Return [X, Y] of the center of cell containing provided text 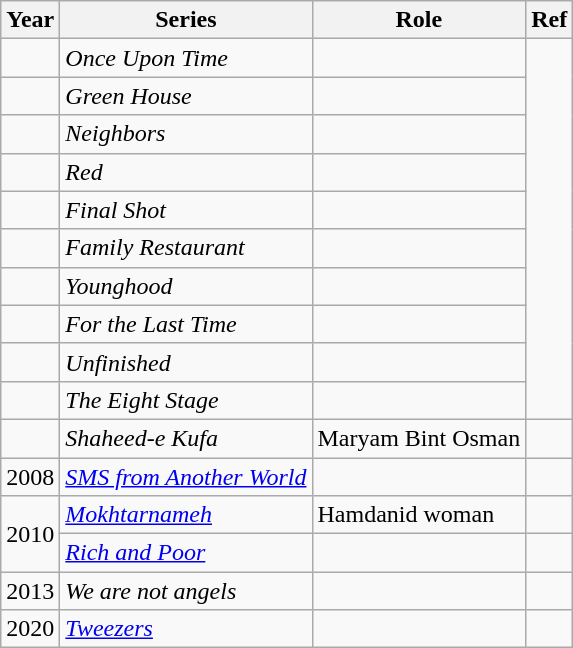
Red [186, 172]
Maryam Bint Osman [419, 438]
The Eight Stage [186, 400]
Once Upon Time [186, 58]
Younghood [186, 286]
2010 [30, 534]
Year [30, 20]
For the Last Time [186, 324]
Neighbors [186, 134]
Hamdanid woman [419, 515]
2008 [30, 477]
2020 [30, 629]
SMS from Another World [186, 477]
Green House [186, 96]
Shaheed-e Kufa [186, 438]
Rich and Poor [186, 553]
Final Shot [186, 210]
2013 [30, 591]
Unfinished [186, 362]
Tweezers [186, 629]
Family Restaurant [186, 248]
Role [419, 20]
Ref [550, 20]
We are not angels [186, 591]
Series [186, 20]
Mokhtarnameh [186, 515]
